Search for the cell housing the specified text and yield its [X, Y] center coordinate. 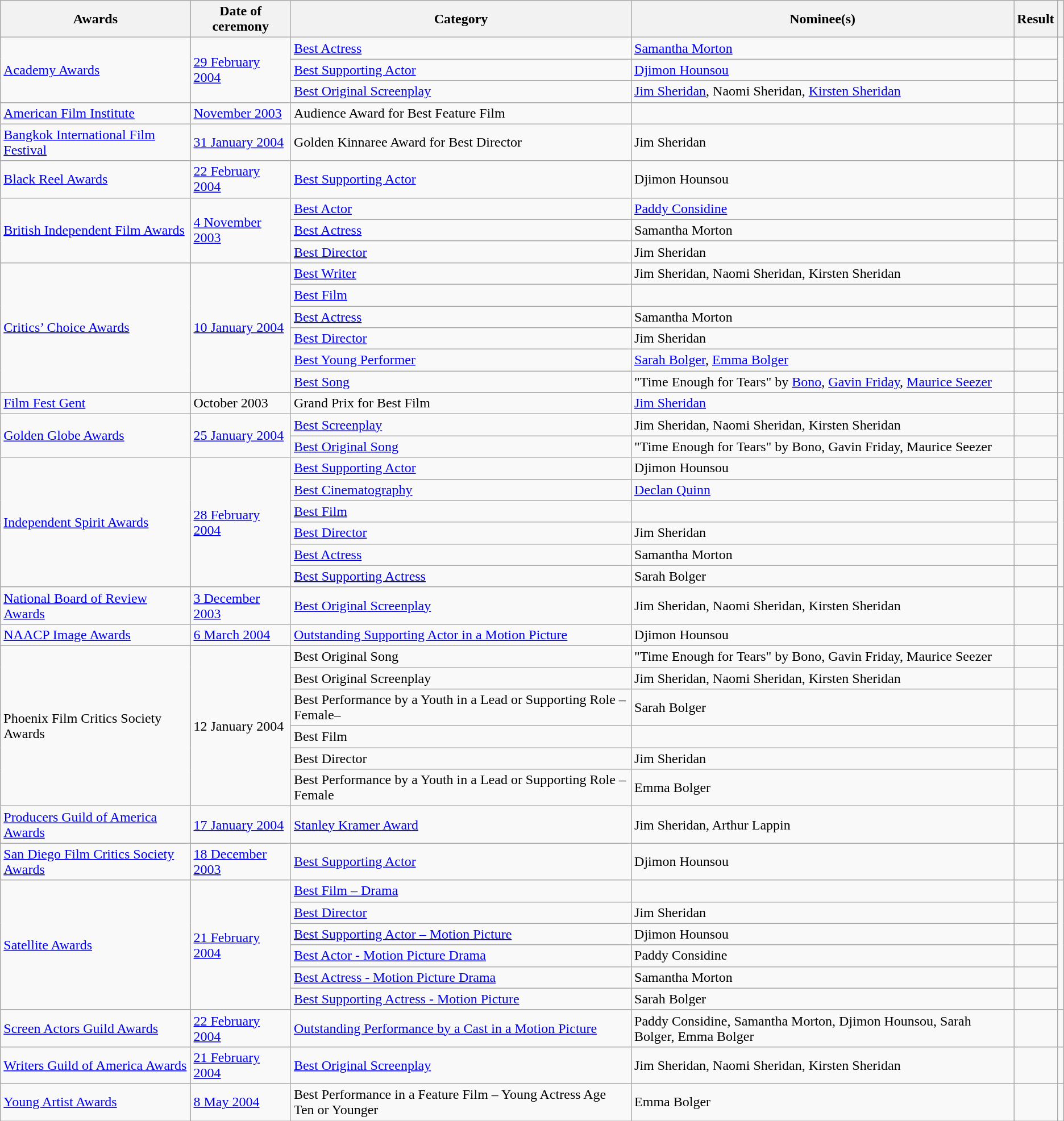
Date of ceremony [240, 19]
Film Fest Gent [95, 403]
Awards [95, 19]
Best Writer [460, 273]
Black Reel Awards [95, 180]
Best Song [460, 382]
Producers Guild of America Awards [95, 825]
Nominee(s) [823, 19]
25 January 2004 [240, 436]
Best Film – Drama [460, 891]
Best Young Performer [460, 360]
Golden Globe Awards [95, 436]
Best Supporting Actor – Motion Picture [460, 934]
October 2003 [240, 403]
Best Supporting Actress - Motion Picture [460, 999]
Best Performance by a Youth in a Lead or Supporting Role – Female– [460, 708]
Best Performance by a Youth in a Lead or Supporting Role – Female [460, 787]
Writers Guild of America Awards [95, 1065]
Best Performance in a Feature Film – Young Actress Age Ten or Younger [460, 1102]
Sarah Bolger, Emma Bolger [823, 360]
Outstanding Supporting Actor in a Motion Picture [460, 635]
Jim Sheridan, Arthur Lappin [823, 825]
Best Actor - Motion Picture Drama [460, 956]
31 January 2004 [240, 142]
Stanley Kramer Award [460, 825]
Grand Prix for Best Film [460, 403]
Bangkok International Film Festival [95, 142]
12 January 2004 [240, 726]
Independent Spirit Awards [95, 522]
17 January 2004 [240, 825]
American Film Institute [95, 113]
Phoenix Film Critics Society Awards [95, 726]
Category [460, 19]
Best Screenplay [460, 425]
Best Cinematography [460, 490]
8 May 2004 [240, 1102]
10 January 2004 [240, 327]
November 2003 [240, 113]
3 December 2003 [240, 606]
Result [1036, 19]
Screen Actors Guild Awards [95, 1028]
British Independent Film Awards [95, 230]
National Board of Review Awards [95, 606]
Young Artist Awards [95, 1102]
6 March 2004 [240, 635]
Best Supporting Actress [460, 576]
Outstanding Performance by a Cast in a Motion Picture [460, 1028]
NAACP Image Awards [95, 635]
28 February 2004 [240, 522]
Paddy Considine, Samantha Morton, Djimon Hounsou, Sarah Bolger, Emma Bolger [823, 1028]
Best Actor [460, 209]
Satellite Awards [95, 945]
4 November 2003 [240, 230]
Golden Kinnaree Award for Best Director [460, 142]
Audience Award for Best Feature Film [460, 113]
29 February 2004 [240, 70]
Academy Awards [95, 70]
18 December 2003 [240, 861]
San Diego Film Critics Society Awards [95, 861]
Critics’ Choice Awards [95, 327]
Best Actress - Motion Picture Drama [460, 977]
Declan Quinn [823, 490]
